Determine the (x, y) coordinate at the center of the cell enclosing the given text.  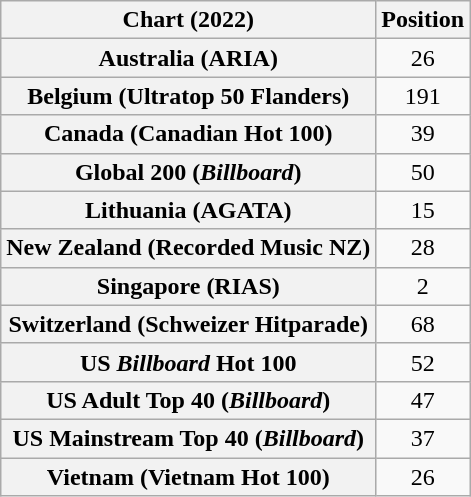
52 (423, 362)
47 (423, 400)
37 (423, 438)
Belgium (Ultratop 50 Flanders) (188, 96)
Canada (Canadian Hot 100) (188, 134)
Lithuania (AGATA) (188, 210)
New Zealand (Recorded Music NZ) (188, 248)
Singapore (RIAS) (188, 286)
US Billboard Hot 100 (188, 362)
39 (423, 134)
68 (423, 324)
US Mainstream Top 40 (Billboard) (188, 438)
50 (423, 172)
Switzerland (Schweizer Hitparade) (188, 324)
28 (423, 248)
Global 200 (Billboard) (188, 172)
191 (423, 96)
Position (423, 20)
Vietnam (Vietnam Hot 100) (188, 477)
15 (423, 210)
2 (423, 286)
Australia (ARIA) (188, 58)
US Adult Top 40 (Billboard) (188, 400)
Chart (2022) (188, 20)
